Determine the (X, Y) coordinate at the center of the cell enclosing the given text.  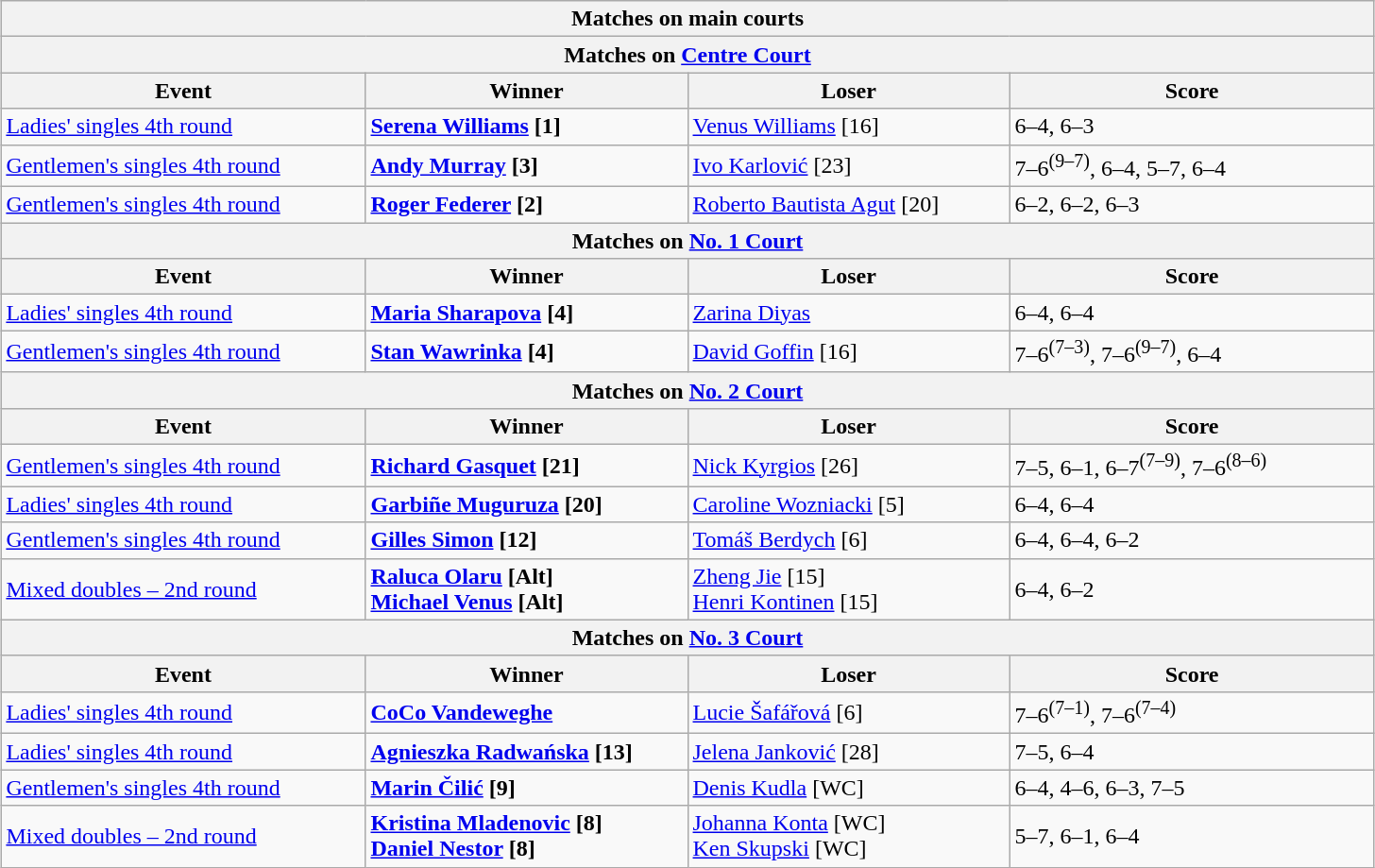
7–5, 6–4 (1192, 752)
Tomáš Berdych [6] (848, 540)
Caroline Wozniacki [5] (848, 504)
5–7, 6–1, 6–4 (1192, 837)
Roberto Bautista Agut [20] (848, 205)
Garbiñe Muguruza [20] (527, 504)
Venus Williams [16] (848, 127)
7–5, 6–1, 6–7(7–9), 7–6(8–6) (1192, 465)
7–6(7–1), 7–6(7–4) (1192, 712)
Serena Williams [1] (527, 127)
Matches on main courts (687, 19)
Gilles Simon [12] (527, 540)
Lucie Šafářová [6] (848, 712)
Matches on Centre Court (687, 55)
6–2, 6–2, 6–3 (1192, 205)
Maria Sharapova [4] (527, 313)
Stan Wawrinka [4] (527, 351)
7–6(9–7), 6–4, 5–7, 6–4 (1192, 166)
Marin Čilić [9] (527, 788)
Nick Kyrgios [26] (848, 465)
Johanna Konta [WC] Ken Skupski [WC] (848, 837)
Jelena Janković [28] (848, 752)
6–4, 4–6, 6–3, 7–5 (1192, 788)
Ivo Karlović [23] (848, 166)
6–4, 6–3 (1192, 127)
Richard Gasquet [21] (527, 465)
6–4, 6–4, 6–2 (1192, 540)
6–4, 6–2 (1192, 589)
Agnieszka Radwańska [13] (527, 752)
Matches on No. 3 Court (687, 638)
Andy Murray [3] (527, 166)
7–6(7–3), 7–6(9–7), 6–4 (1192, 351)
Matches on No. 2 Court (687, 390)
David Goffin [16] (848, 351)
Zheng Jie [15] Henri Kontinen [15] (848, 589)
Matches on No. 1 Court (687, 241)
Roger Federer [2] (527, 205)
Denis Kudla [WC] (848, 788)
Kristina Mladenovic [8] Daniel Nestor [8] (527, 837)
Raluca Olaru [Alt] Michael Venus [Alt] (527, 589)
Zarina Diyas (848, 313)
CoCo Vandeweghe (527, 712)
